Detect which cell encompasses the target text, then output its [x, y] center coordinate. 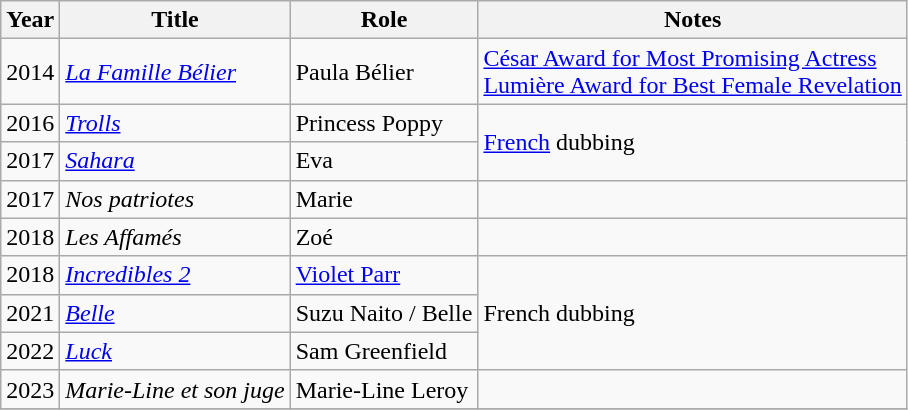
Marie-Line et son juge [175, 389]
César Award for Most Promising ActressLumière Award for Best Female Revelation [692, 72]
Luck [175, 351]
La Famille Bélier [175, 72]
Title [175, 20]
Marie [384, 199]
Trolls [175, 123]
2021 [30, 313]
Notes [692, 20]
2023 [30, 389]
Incredibles 2 [175, 275]
Year [30, 20]
Nos patriotes [175, 199]
Les Affamés [175, 237]
Sahara [175, 161]
Sam Greenfield [384, 351]
Violet Parr [384, 275]
Paula Bélier [384, 72]
Suzu Naito / Belle [384, 313]
Zoé [384, 237]
Belle [175, 313]
2022 [30, 351]
2016 [30, 123]
Eva [384, 161]
Princess Poppy [384, 123]
Marie-Line Leroy [384, 389]
2014 [30, 72]
Role [384, 20]
